Return [X, Y] of the center of cell containing provided text 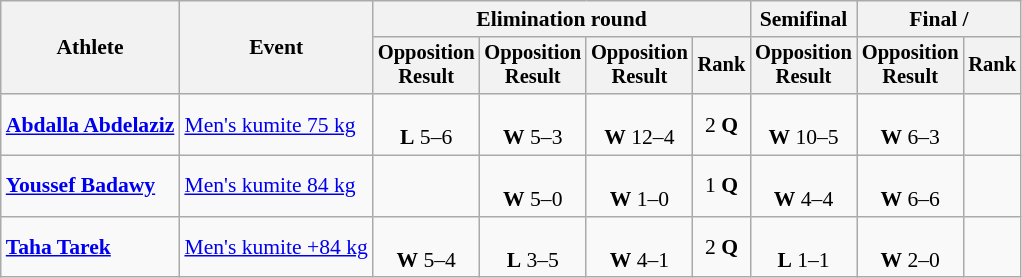
Men's kumite +84 kg [276, 248]
L 5–6 [426, 124]
W 4–1 [640, 248]
Elimination round [562, 19]
W 6–3 [910, 124]
W 1–0 [640, 186]
Men's kumite 75 kg [276, 124]
Event [276, 48]
W 5–0 [532, 186]
L 1–1 [804, 248]
Taha Tarek [90, 248]
W 6–6 [910, 186]
W 5–3 [532, 124]
W 12–4 [640, 124]
Men's kumite 84 kg [276, 186]
Abdalla Abdelaziz [90, 124]
W 4–4 [804, 186]
W 10–5 [804, 124]
Final / [939, 19]
Youssef Badawy [90, 186]
W 2–0 [910, 248]
Semifinal [804, 19]
L 3–5 [532, 248]
1 Q [722, 186]
W 5–4 [426, 248]
Athlete [90, 48]
